Pinpoint the cell where the given text exists, returning its [x, y] midpoint coordinate. 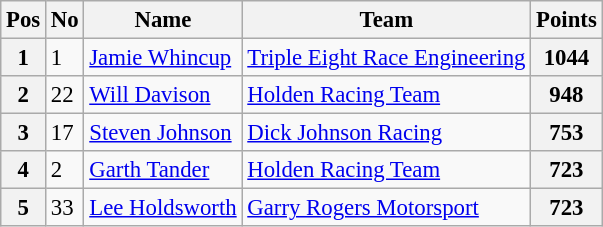
Triple Eight Race Engineering [386, 58]
17 [65, 133]
Points [566, 20]
753 [566, 133]
Garth Tander [163, 170]
4 [24, 170]
5 [24, 208]
Team [386, 20]
3 [24, 133]
Steven Johnson [163, 133]
Lee Holdsworth [163, 208]
33 [65, 208]
Jamie Whincup [163, 58]
Pos [24, 20]
948 [566, 95]
Dick Johnson Racing [386, 133]
Will Davison [163, 95]
Garry Rogers Motorsport [386, 208]
1044 [566, 58]
22 [65, 95]
Name [163, 20]
No [65, 20]
